Find where the given text appears and provide that cell's center as (X, Y) coordinate. 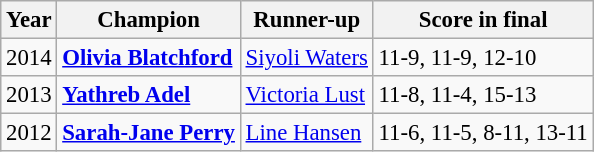
Siyoli Waters (306, 58)
Victoria Lust (306, 95)
2013 (29, 95)
Sarah-Jane Perry (148, 133)
2014 (29, 58)
11-9, 11-9, 12-10 (483, 58)
11-8, 11-4, 15-13 (483, 95)
Runner-up (306, 20)
Score in final (483, 20)
Yathreb Adel (148, 95)
Line Hansen (306, 133)
11-6, 11-5, 8-11, 13-11 (483, 133)
Year (29, 20)
2012 (29, 133)
Olivia Blatchford (148, 58)
Champion (148, 20)
